Find where the given text appears and provide that cell's center as (x, y) coordinate. 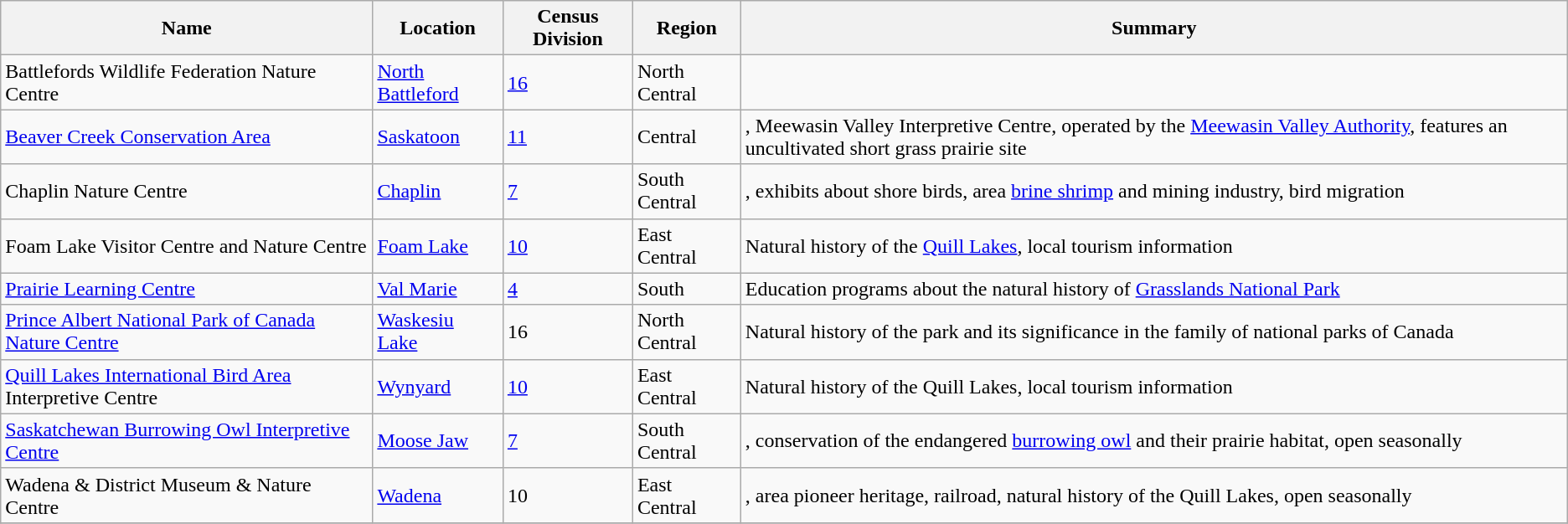
, conservation of the endangered burrowing owl and their prairie habitat, open seasonally (1154, 440)
4 (568, 289)
North Battleford (438, 82)
Saskatoon (438, 137)
11 (568, 137)
, Meewasin Valley Interpretive Centre, operated by the Meewasin Valley Authority, features an uncultivated short grass prairie site (1154, 137)
Region (687, 28)
Val Marie (438, 289)
Beaver Creek Conservation Area (187, 137)
Census Division (568, 28)
, area pioneer heritage, railroad, natural history of the Quill Lakes, open seasonally (1154, 496)
Central (687, 137)
Prairie Learning Centre (187, 289)
Wynyard (438, 387)
Summary (1154, 28)
Name (187, 28)
Waskesiu Lake (438, 331)
, exhibits about shore birds, area brine shrimp and mining industry, bird migration (1154, 191)
Education programs about the natural history of Grasslands National Park (1154, 289)
Moose Jaw (438, 440)
South (687, 289)
Wadena & District Museum & Nature Centre (187, 496)
Wadena (438, 496)
Foam Lake (438, 246)
Chaplin Nature Centre (187, 191)
Chaplin (438, 191)
Prince Albert National Park of Canada Nature Centre (187, 331)
Natural history of the park and its significance in the family of national parks of Canada (1154, 331)
Battlefords Wildlife Federation Nature Centre (187, 82)
Quill Lakes International Bird Area Interpretive Centre (187, 387)
Saskatchewan Burrowing Owl Interpretive Centre (187, 440)
Foam Lake Visitor Centre and Nature Centre (187, 246)
Location (438, 28)
